Return (x, y) of the center of cell containing provided text 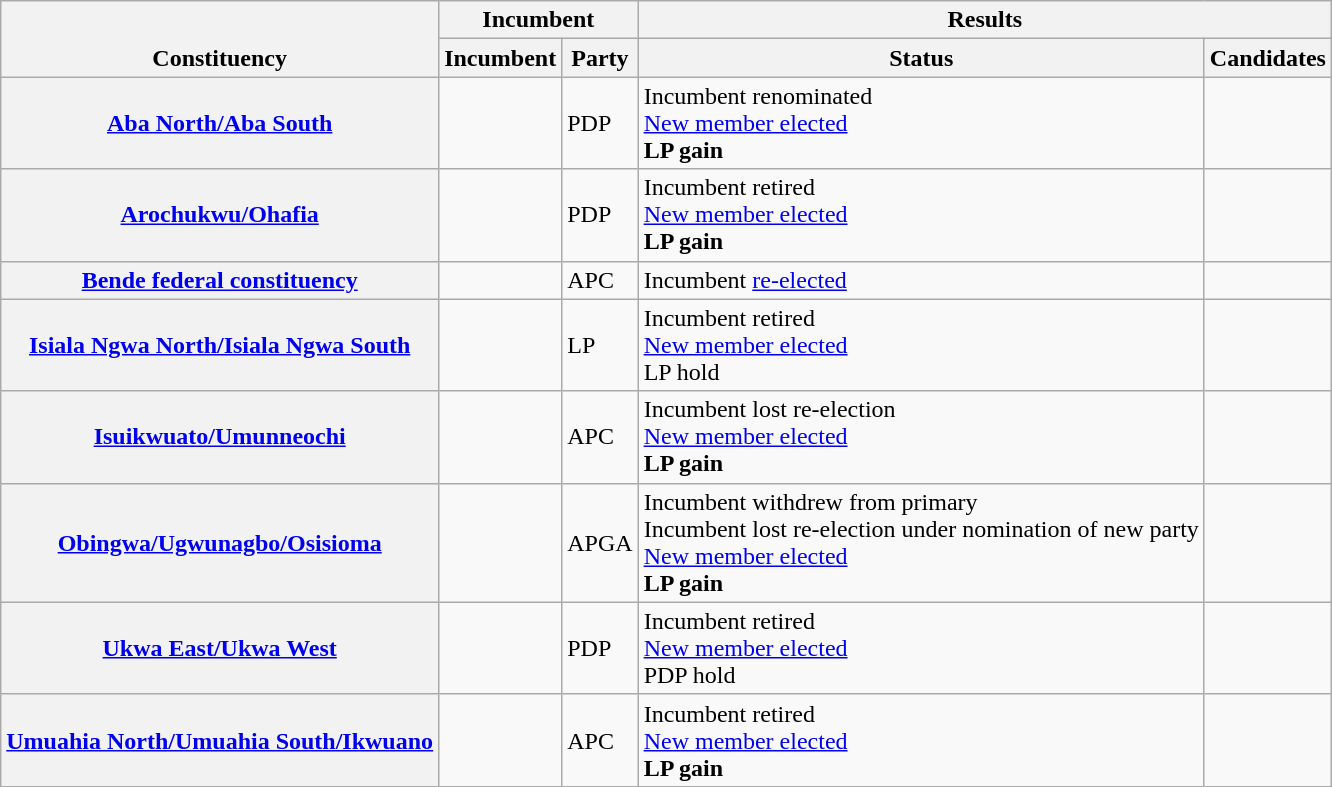
Incumbent withdrew from primaryIncumbent lost re-election under nomination of new partyNew member electedLP gain (921, 542)
Results (984, 20)
Isuikwuato/Umunneochi (220, 437)
Incumbent retiredNew member electedPDP hold (921, 648)
Incumbent retiredNew member electedLP hold (921, 345)
LP (600, 345)
Aba North/Aba South (220, 123)
Status (921, 58)
Umuahia North/Umuahia South/Ikwuano (220, 740)
Arochukwu/Ohafia (220, 215)
Bende federal constituency (220, 280)
Party (600, 58)
Obingwa/Ugwunagbo/Osisioma (220, 542)
Isiala Ngwa North/Isiala Ngwa South (220, 345)
Incumbent lost re-electionNew member electedLP gain (921, 437)
Incumbent renominatedNew member electedLP gain (921, 123)
Candidates (1268, 58)
Constituency (220, 39)
APGA (600, 542)
Ukwa East/Ukwa West (220, 648)
Incumbent re-elected (921, 280)
